Scan for the cell matching the given text and deliver its [x, y] coordinate at center. 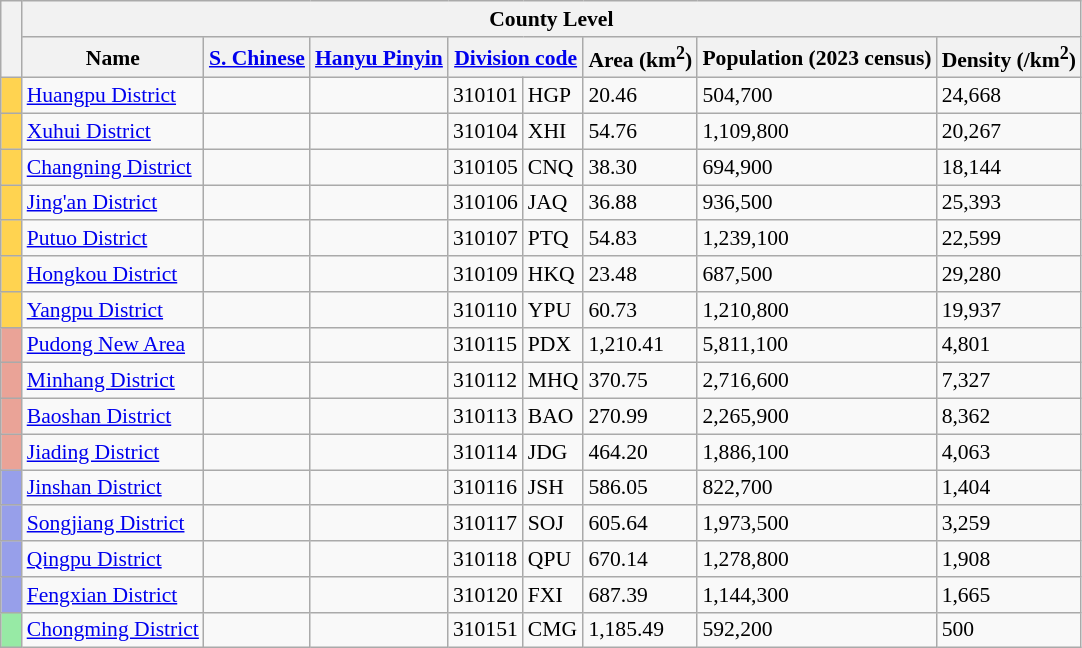
500 [1009, 630]
HKQ [554, 274]
1,210.41 [640, 345]
54.83 [640, 239]
310112 [486, 381]
Minhang District [113, 381]
YPU [554, 310]
310106 [486, 203]
1,908 [1009, 559]
687.39 [640, 595]
1,210,800 [816, 310]
Name [113, 58]
24,668 [1009, 96]
SOJ [554, 524]
Area (km2) [640, 58]
310104 [486, 132]
29,280 [1009, 274]
586.05 [640, 488]
1,665 [1009, 595]
23.48 [640, 274]
Fengxian District [113, 595]
1,144,300 [816, 595]
Population (2023 census) [816, 58]
1,185.49 [640, 630]
JSH [554, 488]
25,393 [1009, 203]
Jinshan District [113, 488]
38.30 [640, 167]
S. Chinese [257, 58]
7,327 [1009, 381]
310115 [486, 345]
19,937 [1009, 310]
464.20 [640, 452]
Qingpu District [113, 559]
Hongkou District [113, 274]
504,700 [816, 96]
Jing'an District [113, 203]
Xuhui District [113, 132]
Baoshan District [113, 417]
936,500 [816, 203]
BAO [554, 417]
Jiading District [113, 452]
310109 [486, 274]
605.64 [640, 524]
1,109,800 [816, 132]
310105 [486, 167]
310120 [486, 595]
Division code [516, 58]
Hanyu Pinyin [379, 58]
310113 [486, 417]
Chongming District [113, 630]
310116 [486, 488]
QPU [554, 559]
22,599 [1009, 239]
310118 [486, 559]
Pudong New Area [113, 345]
310117 [486, 524]
1,239,100 [816, 239]
60.73 [640, 310]
310110 [486, 310]
8,362 [1009, 417]
310114 [486, 452]
2,265,900 [816, 417]
CNQ [554, 167]
JAQ [554, 203]
Songjiang District [113, 524]
County Level [552, 19]
18,144 [1009, 167]
310107 [486, 239]
5,811,100 [816, 345]
694,900 [816, 167]
PDX [554, 345]
PTQ [554, 239]
Density (/km2) [1009, 58]
310101 [486, 96]
1,886,100 [816, 452]
592,200 [816, 630]
20.46 [640, 96]
270.99 [640, 417]
CMG [554, 630]
XHI [554, 132]
Changning District [113, 167]
310151 [486, 630]
54.76 [640, 132]
822,700 [816, 488]
370.75 [640, 381]
Putuo District [113, 239]
670.14 [640, 559]
20,267 [1009, 132]
36.88 [640, 203]
4,063 [1009, 452]
3,259 [1009, 524]
1,973,500 [816, 524]
2,716,600 [816, 381]
HGP [554, 96]
FXI [554, 595]
JDG [554, 452]
Huangpu District [113, 96]
4,801 [1009, 345]
MHQ [554, 381]
Yangpu District [113, 310]
1,278,800 [816, 559]
687,500 [816, 274]
1,404 [1009, 488]
